Identify which cell holds the provided text, then report its [X, Y] central coordinate. 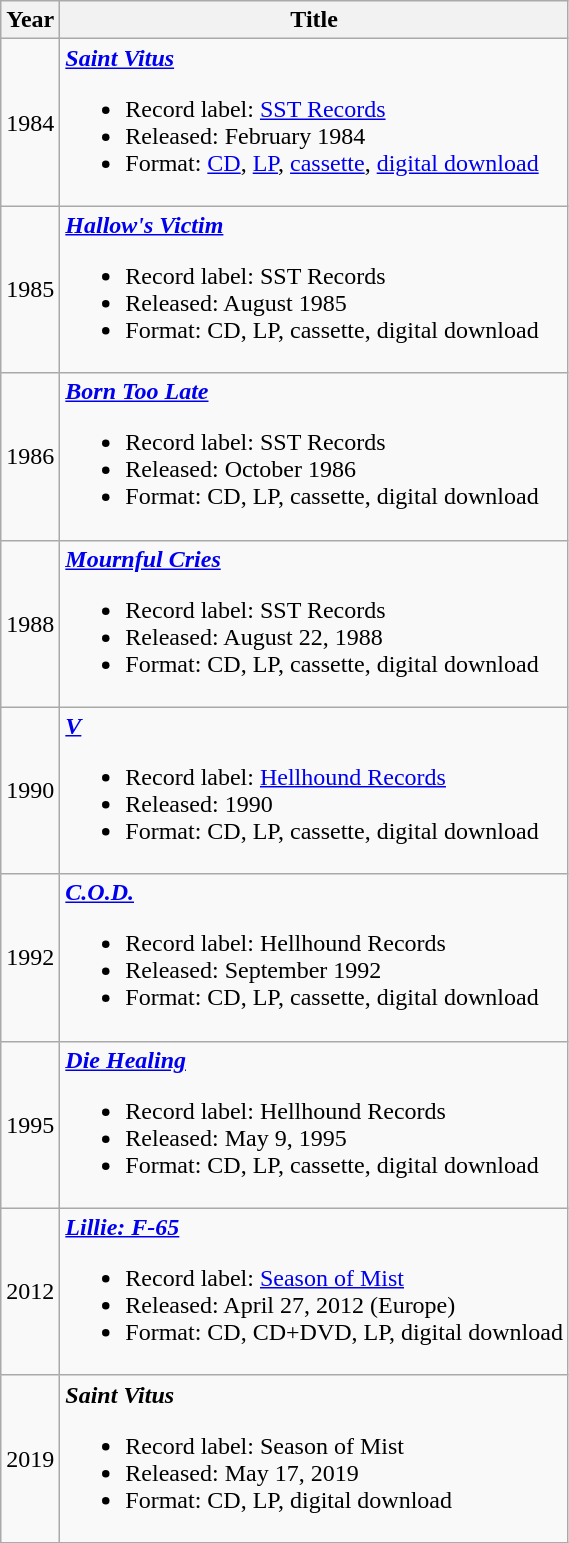
1984 [30, 122]
2012 [30, 1292]
1988 [30, 624]
Born Too LateRecord label: SST RecordsReleased: October 1986Format: CD, LP, cassette, digital download [314, 456]
1986 [30, 456]
Year [30, 20]
Mournful CriesRecord label: SST RecordsReleased: August 22, 1988Format: CD, LP, cassette, digital download [314, 624]
C.O.D.Record label: Hellhound RecordsReleased: September 1992Format: CD, LP, cassette, digital download [314, 958]
Die HealingRecord label: Hellhound RecordsReleased: May 9, 1995Format: CD, LP, cassette, digital download [314, 1124]
VRecord label: Hellhound RecordsReleased: 1990Format: CD, LP, cassette, digital download [314, 790]
Saint VitusRecord label: Season of MistReleased: May 17, 2019Format: CD, LP, digital download [314, 1458]
1990 [30, 790]
1992 [30, 958]
2019 [30, 1458]
1995 [30, 1124]
Title [314, 20]
Hallow's VictimRecord label: SST RecordsReleased: August 1985Format: CD, LP, cassette, digital download [314, 290]
Saint VitusRecord label: SST RecordsReleased: February 1984Format: CD, LP, cassette, digital download [314, 122]
Lillie: F-65Record label: Season of MistReleased: April 27, 2012 (Europe)Format: CD, CD+DVD, LP, digital download [314, 1292]
1985 [30, 290]
